Locate the cell with the specified text and output its (x, y) center coordinate. 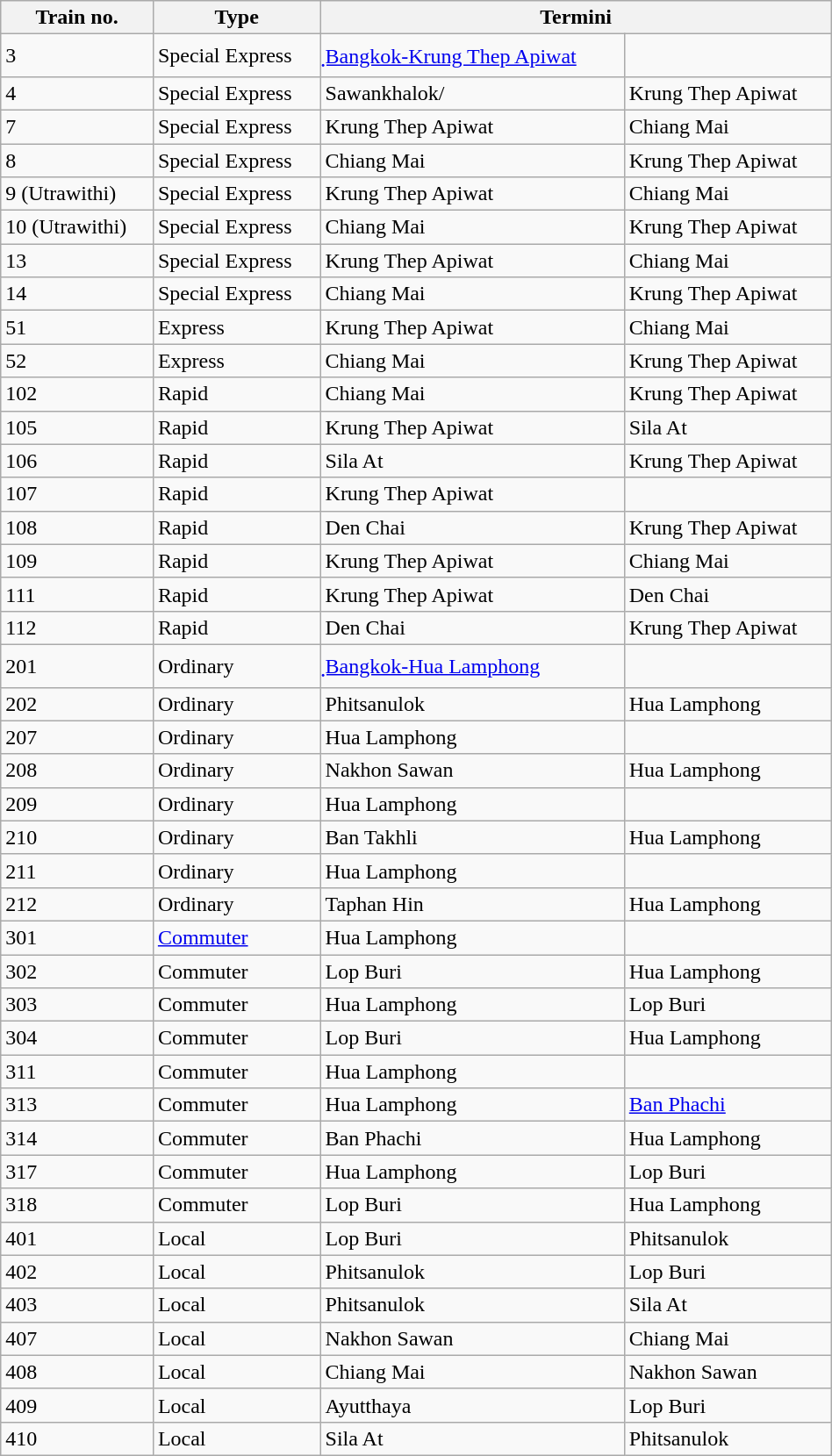
408 (77, 1372)
209 (77, 804)
313 (77, 1105)
Ban Takhli (472, 837)
106 (77, 461)
311 (77, 1072)
201 (77, 665)
Type (237, 18)
Sawankhalok/ (472, 93)
202 (77, 704)
102 (77, 394)
112 (77, 628)
403 (77, 1305)
51 (77, 327)
ฺBangkok-Krung Thep Apiwat (472, 56)
208 (77, 771)
317 (77, 1172)
105 (77, 427)
301 (77, 937)
303 (77, 1005)
210 (77, 837)
207 (77, 737)
107 (77, 494)
111 (77, 594)
4 (77, 93)
302 (77, 972)
10 (Utrawithi) (77, 227)
401 (77, 1238)
Taphan Hin (472, 904)
52 (77, 361)
14 (77, 294)
304 (77, 1038)
211 (77, 871)
407 (77, 1338)
318 (77, 1205)
ฺBangkok-Hua Lamphong (472, 665)
Train no. (77, 18)
402 (77, 1272)
409 (77, 1405)
212 (77, 904)
109 (77, 561)
Ayutthaya (472, 1405)
108 (77, 527)
7 (77, 126)
Termini (576, 18)
8 (77, 161)
3 (77, 56)
9 (Utrawithi) (77, 194)
314 (77, 1138)
13 (77, 261)
410 (77, 1438)
